From the cell containing the given text, extract its center point as [x, y] coordinate. 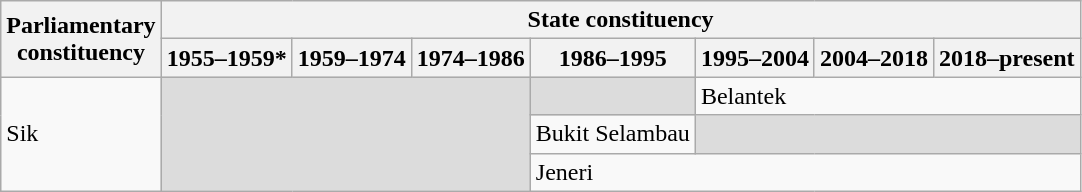
1955–1959* [226, 58]
2004–2018 [874, 58]
2018–present [1006, 58]
Jeneri [805, 172]
1974–1986 [470, 58]
Sik [81, 134]
1995–2004 [754, 58]
1959–1974 [352, 58]
State constituency [620, 20]
Parliamentaryconstituency [81, 39]
Bukit Selambau [612, 134]
Belantek [888, 96]
1986–1995 [612, 58]
